Output the [x, y] coordinate of the center of the cell containing the given text.  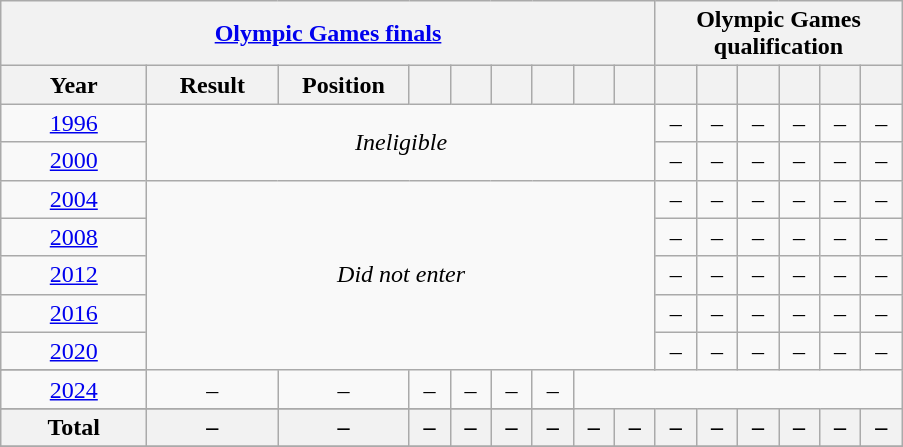
2020 [74, 351]
2024 [74, 389]
Total [74, 427]
Did not enter [401, 275]
Olympic Games finals [328, 34]
2008 [74, 237]
Ineligible [401, 142]
Olympic Gamesqualification [778, 34]
2004 [74, 199]
2016 [74, 313]
Position [344, 85]
Year [74, 85]
2000 [74, 161]
1996 [74, 123]
2012 [74, 275]
Result [212, 85]
